Detect which cell encompasses the target text, then output its (X, Y) center coordinate. 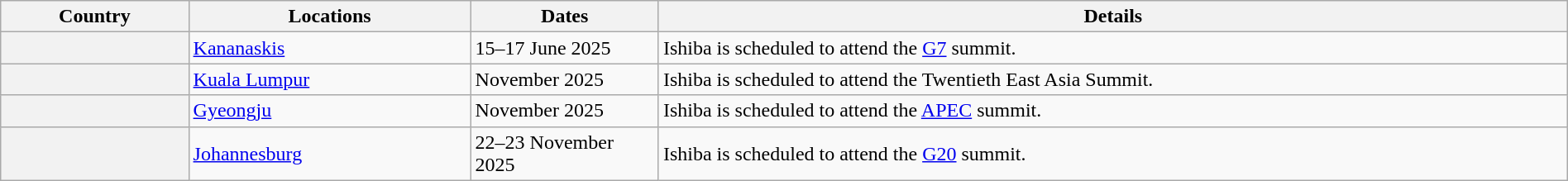
22–23 November 2025 (564, 154)
Ishiba is scheduled to attend the G20 summit. (1113, 154)
Ishiba is scheduled to attend the APEC summit. (1113, 111)
Locations (329, 17)
Ishiba is scheduled to attend the Twentieth East Asia Summit. (1113, 79)
15–17 June 2025 (564, 48)
Kananaskis (329, 48)
Details (1113, 17)
Ishiba is scheduled to attend the G7 summit. (1113, 48)
Johannesburg (329, 154)
Dates (564, 17)
Country (94, 17)
Gyeongju (329, 111)
Kuala Lumpur (329, 79)
